Return [x, y] of the center of cell containing provided text 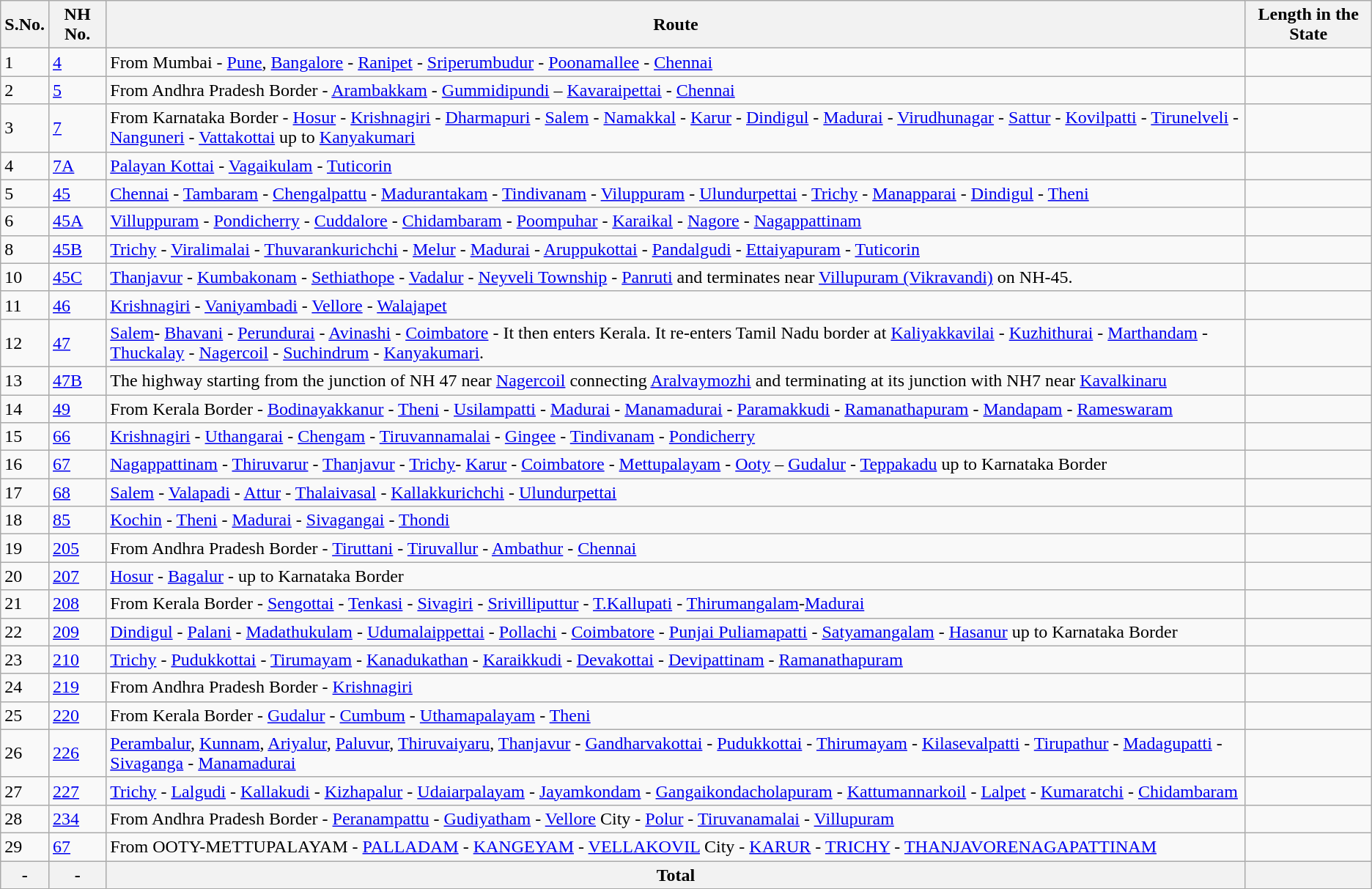
220 [77, 715]
26 [25, 753]
85 [77, 520]
226 [77, 753]
66 [77, 437]
2 [25, 90]
47 [77, 343]
45B [77, 249]
1 [25, 62]
45A [77, 221]
From Kerala Border - Sengottai - Tenkasi - Sivagiri - Srivilliputtur - T.Kallupati - Thirumangalam-Madurai [676, 604]
10 [25, 277]
46 [77, 305]
16 [25, 465]
47B [77, 380]
Palayan Kottai - Vagaikulam - Tuticorin [676, 166]
From Andhra Pradesh Border - Tiruttani - Tiruvallur - Ambathur - Chennai [676, 548]
Salem - Valapadi - Attur - Thalaivasal - Kallakkurichchi - Ulundurpettai [676, 493]
Trichy - Lalgudi - Kallakudi - Kizhapalur - Udaiarpalayam - Jayamkondam - Gangaikondacholapuram - Kattumannarkoil - Lalpet - Kumaratchi - Chidambaram [676, 791]
Hosur - Bagalur - up to Karnataka Border [676, 576]
Krishnagiri - Vaniyambadi - Vellore - Walajapet [676, 305]
234 [77, 819]
Length in the State [1308, 25]
24 [25, 687]
From Andhra Pradesh Border - Krishnagiri [676, 687]
208 [77, 604]
NH No. [77, 25]
Trichy - Viralimalai - Thuvarankurichchi - Melur - Madurai - Aruppukottai - Pandalgudi - Ettaiyapuram - Tuticorin [676, 249]
From Kerala Border - Bodinayakkanur - Theni - Usilampatti - Madurai - Manamadurai - Paramakkudi - Ramanathapuram - Mandapam - Rameswaram [676, 408]
3 [25, 128]
14 [25, 408]
23 [25, 660]
From Mumbai - Pune, Bangalore - Ranipet - Sriperumbudur - Poonamallee - Chennai [676, 62]
Dindigul - Palani - Madathukulam - Udumalaippettai - Pollachi - Coimbatore - Punjai Puliamapatti - Satyamangalam - Hasanur up to Karnataka Border [676, 632]
6 [25, 221]
Chennai - Tambaram - Chengalpattu - Madurantakam - Tindivanam - Viluppuram - Ulundurpettai - Trichy - Manapparai - Dindigul - Theni [676, 193]
8 [25, 249]
49 [77, 408]
13 [25, 380]
18 [25, 520]
45C [77, 277]
29 [25, 846]
Trichy - Pudukkottai - Tirumayam - Kanadukathan - Karaikkudi - Devakottai - Devipattinam - Ramanathapuram [676, 660]
Nagappattinam - Thiruvarur - Thanjavur - Trichy- Karur - Coimbatore - Mettupalayam - Ooty – Gudalur - Teppakadu up to Karnataka Border [676, 465]
21 [25, 604]
15 [25, 437]
45 [77, 193]
Route [676, 25]
20 [25, 576]
7A [77, 166]
207 [77, 576]
The highway starting from the junction of NH 47 near Nagercoil connecting Aralvaymozhi and terminating at its junction with NH7 near Kavalkinaru [676, 380]
209 [77, 632]
Kochin - Theni - Madurai - Sivagangai - Thondi [676, 520]
12 [25, 343]
From Andhra Pradesh Border - Arambakkam - Gummidipundi – Kavaraipettai - Chennai [676, 90]
28 [25, 819]
Total [676, 874]
Krishnagiri - Uthangarai - Chengam - Tiruvannamalai - Gingee - Tindivanam - Pondicherry [676, 437]
19 [25, 548]
7 [77, 128]
Villuppuram - Pondicherry - Cuddalore - Chidambaram - Poompuhar - Karaikal - Nagore - Nagappattinam [676, 221]
17 [25, 493]
From OOTY-METTUPALAYAM - PALLADAM - KANGEYAM - VELLAKOVIL City - KARUR - TRICHY - THANJAVORENAGAPATTINAM [676, 846]
227 [77, 791]
219 [77, 687]
25 [25, 715]
S.No. [25, 25]
Thanjavur - Kumbakonam - Sethiathope - Vadalur - Neyveli Township - Panruti and terminates near Villupuram (Vikravandi) on NH-45. [676, 277]
11 [25, 305]
205 [77, 548]
68 [77, 493]
22 [25, 632]
From Kerala Border - Gudalur - Cumbum - Uthamapalayam - Theni [676, 715]
From Andhra Pradesh Border - Peranampattu - Gudiyatham - Vellore City - Polur - Tiruvanamalai - Villupuram [676, 819]
27 [25, 791]
210 [77, 660]
